Find where the given text appears and provide that cell's center as (X, Y) coordinate. 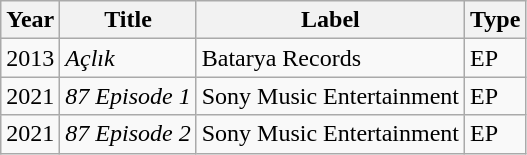
Type (496, 20)
Label (330, 20)
87 Episode 2 (128, 134)
Year (30, 20)
2013 (30, 58)
87 Episode 1 (128, 96)
Açlık (128, 58)
Batarya Records (330, 58)
Title (128, 20)
